For the text-containing cell, return its midpoint in (X, Y) coordinate format. 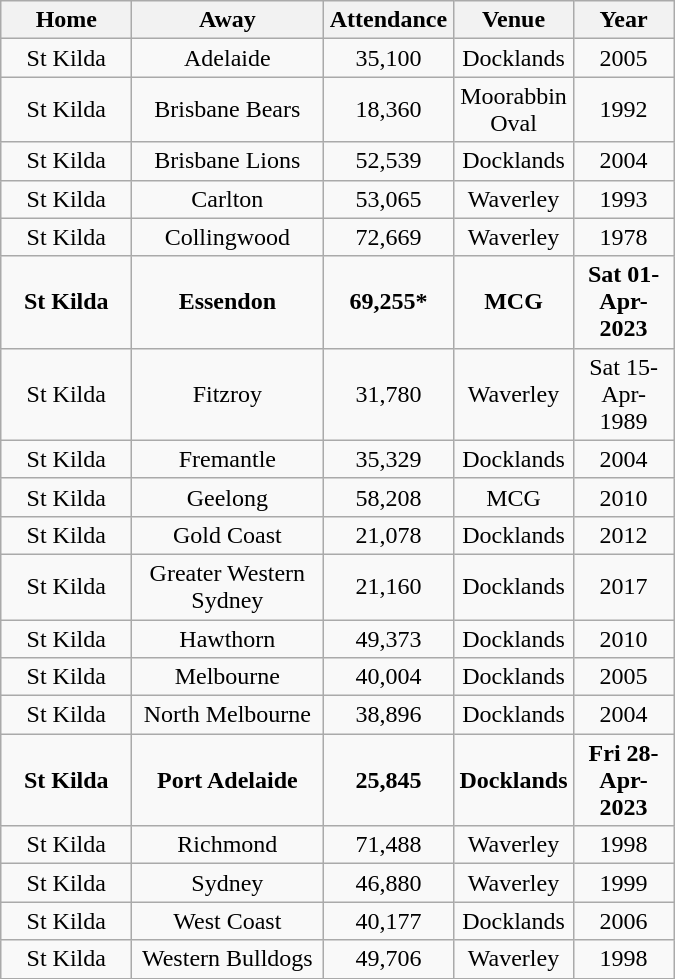
35,100 (388, 58)
40,177 (388, 921)
Brisbane Bears (228, 110)
2017 (624, 586)
Sydney (228, 883)
Melbourne (228, 677)
53,065 (388, 199)
Attendance (388, 20)
52,539 (388, 161)
Collingwood (228, 237)
40,004 (388, 677)
18,360 (388, 110)
1978 (624, 237)
71,488 (388, 845)
Richmond (228, 845)
Venue (514, 20)
46,880 (388, 883)
Gold Coast (228, 535)
Brisbane Lions (228, 161)
Home (66, 20)
69,255* (388, 302)
1999 (624, 883)
1992 (624, 110)
58,208 (388, 497)
Carlton (228, 199)
Western Bulldogs (228, 959)
Fri 28-Apr-2023 (624, 780)
Away (228, 20)
Adelaide (228, 58)
Moorabbin Oval (514, 110)
2006 (624, 921)
35,329 (388, 459)
Year (624, 20)
West Coast (228, 921)
72,669 (388, 237)
North Melbourne (228, 715)
Essendon (228, 302)
49,706 (388, 959)
21,160 (388, 586)
Sat 15-Apr-1989 (624, 394)
Sat 01-Apr-2023 (624, 302)
Hawthorn (228, 639)
21,078 (388, 535)
Port Adelaide (228, 780)
38,896 (388, 715)
Greater Western Sydney (228, 586)
31,780 (388, 394)
49,373 (388, 639)
1993 (624, 199)
Geelong (228, 497)
25,845 (388, 780)
Fitzroy (228, 394)
Fremantle (228, 459)
2012 (624, 535)
